Scan for the cell matching the given text and deliver its (x, y) coordinate at center. 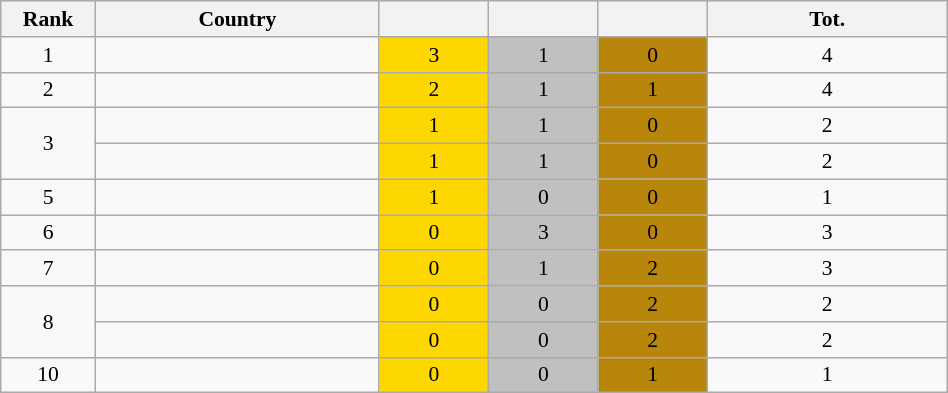
Country (237, 19)
10 (48, 375)
5 (48, 197)
8 (48, 322)
7 (48, 269)
Rank (48, 19)
6 (48, 233)
Tot. (827, 19)
